Find where the given text appears and provide that cell's center as (X, Y) coordinate. 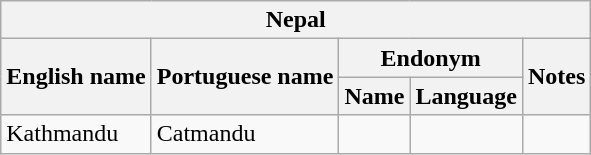
Kathmandu (76, 134)
Language (466, 96)
Catmandu (245, 134)
Portuguese name (245, 77)
English name (76, 77)
Notes (556, 77)
Endonym (430, 58)
Name (374, 96)
Nepal (296, 20)
